Detect which cell encompasses the target text, then output its (x, y) center coordinate. 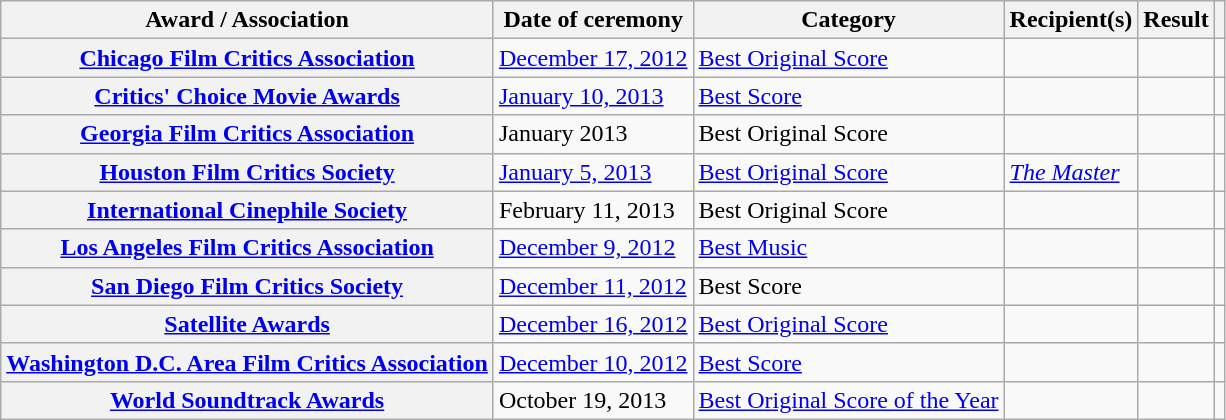
December 17, 2012 (593, 58)
Category (848, 20)
Best Music (848, 248)
Best Original Score of the Year (848, 400)
International Cinephile Society (248, 210)
The Master (1071, 172)
Georgia Film Critics Association (248, 134)
December 11, 2012 (593, 286)
World Soundtrack Awards (248, 400)
December 16, 2012 (593, 324)
Award / Association (248, 20)
Satellite Awards (248, 324)
Date of ceremony (593, 20)
December 10, 2012 (593, 362)
San Diego Film Critics Society (248, 286)
Recipient(s) (1071, 20)
Washington D.C. Area Film Critics Association (248, 362)
Chicago Film Critics Association (248, 58)
Critics' Choice Movie Awards (248, 96)
January 5, 2013 (593, 172)
Result (1176, 20)
January 10, 2013 (593, 96)
Houston Film Critics Society (248, 172)
October 19, 2013 (593, 400)
January 2013 (593, 134)
February 11, 2013 (593, 210)
December 9, 2012 (593, 248)
Los Angeles Film Critics Association (248, 248)
